Pinpoint the cell where the given text exists, returning its [X, Y] midpoint coordinate. 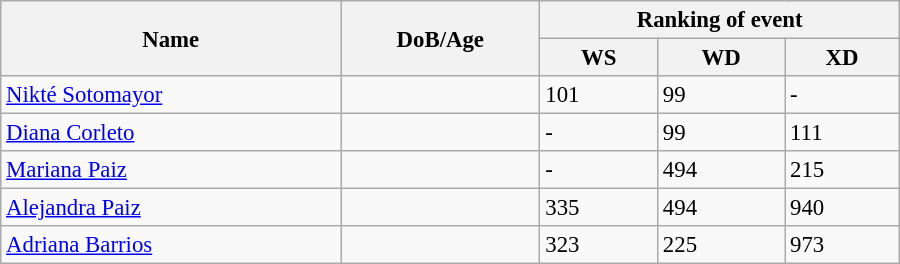
Adriana Barrios [171, 245]
Name [171, 38]
940 [842, 208]
111 [842, 133]
323 [599, 245]
Alejandra Paiz [171, 208]
Nikté Sotomayor [171, 95]
XD [842, 58]
Ranking of event [720, 20]
Mariana Paiz [171, 170]
215 [842, 170]
225 [722, 245]
101 [599, 95]
335 [599, 208]
DoB/Age [440, 38]
Diana Corleto [171, 133]
973 [842, 245]
WS [599, 58]
WD [722, 58]
